Return [x, y] of the center of cell containing provided text 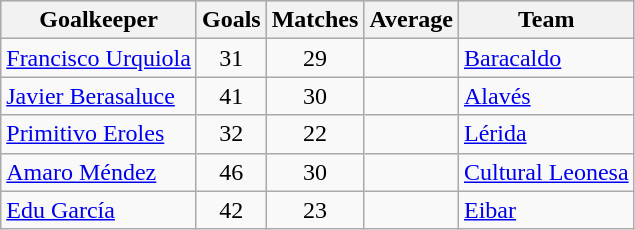
Javier Berasaluce [99, 96]
Amaro Méndez [99, 172]
Baracaldo [546, 58]
Team [546, 20]
31 [231, 58]
32 [231, 134]
Alavés [546, 96]
Average [412, 20]
Goalkeeper [99, 20]
41 [231, 96]
23 [315, 210]
Cultural Leonesa [546, 172]
22 [315, 134]
Lérida [546, 134]
Edu García [99, 210]
Primitivo Eroles [99, 134]
Matches [315, 20]
Goals [231, 20]
Francisco Urquiola [99, 58]
29 [315, 58]
42 [231, 210]
46 [231, 172]
Eibar [546, 210]
